Search for the cell housing the specified text and yield its [X, Y] center coordinate. 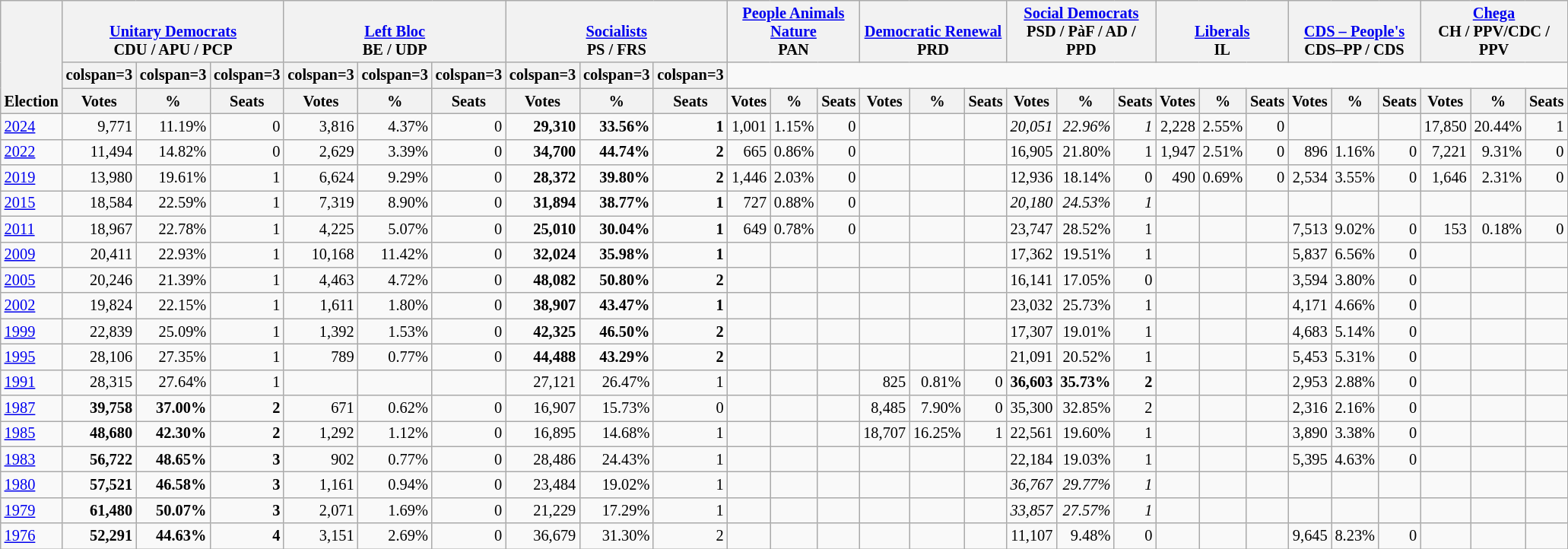
2009 [32, 255]
490 [1177, 178]
3.55% [1355, 178]
28,106 [99, 357]
4 [246, 536]
35.98% [616, 255]
29,310 [543, 126]
14.68% [616, 433]
2005 [32, 280]
4.66% [1355, 306]
1991 [32, 382]
14.82% [173, 152]
31,894 [543, 203]
20,051 [1032, 126]
12,936 [1032, 178]
902 [321, 459]
19.60% [1085, 433]
27.57% [1085, 510]
2,071 [321, 510]
46.58% [173, 484]
4,225 [321, 229]
1,446 [749, 178]
1,001 [749, 126]
4.63% [1355, 459]
21,229 [543, 510]
10,168 [321, 255]
27.64% [173, 382]
37.00% [173, 408]
24.53% [1085, 203]
2.16% [1355, 408]
1.15% [794, 126]
17,850 [1446, 126]
665 [749, 152]
22.15% [173, 306]
22,561 [1032, 433]
LiberalsIL [1222, 31]
25.73% [1085, 306]
20,246 [99, 280]
22,839 [99, 332]
13,980 [99, 178]
1.53% [395, 332]
5.14% [1355, 332]
4,463 [321, 280]
0.69% [1223, 178]
28,486 [543, 459]
31.30% [616, 536]
35.73% [1085, 382]
30.04% [616, 229]
38,907 [543, 306]
2.88% [1355, 382]
8,485 [884, 408]
3.39% [395, 152]
649 [749, 229]
153 [1446, 229]
18,967 [99, 229]
6.56% [1355, 255]
24.43% [616, 459]
1976 [32, 536]
3.38% [1355, 433]
36,679 [543, 536]
42.30% [173, 433]
19.01% [1085, 332]
1999 [32, 332]
18,707 [884, 433]
9,771 [99, 126]
2.55% [1223, 126]
0.88% [794, 203]
22.96% [1085, 126]
28,315 [99, 382]
17.29% [616, 510]
28.52% [1085, 229]
21.39% [173, 280]
16,141 [1032, 280]
825 [884, 382]
25.09% [173, 332]
16,905 [1032, 152]
1.16% [1355, 152]
43.47% [616, 306]
1,392 [321, 332]
44.63% [173, 536]
20.52% [1085, 357]
0.94% [395, 484]
1980 [32, 484]
42,325 [543, 332]
20,411 [99, 255]
18,584 [99, 203]
25,010 [543, 229]
4.37% [395, 126]
3.80% [1355, 280]
5,395 [1309, 459]
896 [1309, 152]
9.31% [1498, 152]
9.02% [1355, 229]
3,594 [1309, 280]
33,857 [1032, 510]
56,722 [99, 459]
52,291 [99, 536]
2015 [32, 203]
19,824 [99, 306]
28,372 [543, 178]
11,107 [1032, 536]
2019 [32, 178]
44.74% [616, 152]
19.51% [1085, 255]
23,032 [1032, 306]
0.18% [1498, 229]
2,316 [1309, 408]
20,180 [1032, 203]
5.31% [1355, 357]
0.86% [794, 152]
18.14% [1085, 178]
17,307 [1032, 332]
1,646 [1446, 178]
8.23% [1355, 536]
1985 [32, 433]
50.07% [173, 510]
9,645 [1309, 536]
27,121 [543, 382]
3,151 [321, 536]
11.42% [395, 255]
48,680 [99, 433]
3,890 [1309, 433]
22.78% [173, 229]
19.03% [1085, 459]
43.29% [616, 357]
35,300 [1032, 408]
20.44% [1498, 126]
23,484 [543, 484]
19.02% [616, 484]
33.56% [616, 126]
48,082 [543, 280]
15.73% [616, 408]
9.29% [395, 178]
2011 [32, 229]
61,480 [99, 510]
1987 [32, 408]
17,362 [1032, 255]
4.72% [395, 280]
38.77% [616, 203]
44,488 [543, 357]
Unitary DemocratsCDU / APU / PCP [173, 31]
1,947 [1177, 152]
1,611 [321, 306]
2.03% [794, 178]
11,494 [99, 152]
17.05% [1085, 280]
Left BlocBE / UDP [395, 31]
2022 [32, 152]
22.93% [173, 255]
32,024 [543, 255]
36,767 [1032, 484]
2,228 [1177, 126]
36,603 [1032, 382]
1,292 [321, 433]
46.50% [616, 332]
16,895 [543, 433]
1.80% [395, 306]
9.48% [1085, 536]
2,534 [1309, 178]
22.59% [173, 203]
4,171 [1309, 306]
1.12% [395, 433]
7.90% [937, 408]
2002 [32, 306]
Social DemocratsPSD / PàF / AD / PPD [1081, 31]
People Animals NaturePAN [794, 31]
7,319 [321, 203]
ChegaCH / PPV/CDC / PPV [1493, 31]
Democratic RenewalPRD [932, 31]
39.80% [616, 178]
0.62% [395, 408]
2.31% [1498, 178]
671 [321, 408]
3,816 [321, 126]
1983 [32, 459]
727 [749, 203]
5,453 [1309, 357]
5,837 [1309, 255]
4,683 [1309, 332]
0.81% [937, 382]
32.85% [1085, 408]
39,758 [99, 408]
16.25% [937, 433]
27.35% [173, 357]
SocialistsPS / FRS [617, 31]
16,907 [543, 408]
2,629 [321, 152]
21,091 [1032, 357]
29.77% [1085, 484]
1.69% [395, 510]
21.80% [1085, 152]
2024 [32, 126]
57,521 [99, 484]
CDS – People'sCDS–PP / CDS [1354, 31]
2.51% [1223, 152]
23,747 [1032, 229]
19.61% [173, 178]
8.90% [395, 203]
2.69% [395, 536]
Election [32, 56]
11.19% [173, 126]
34,700 [543, 152]
1979 [32, 510]
1995 [32, 357]
789 [321, 357]
0.78% [794, 229]
7,221 [1446, 152]
48.65% [173, 459]
2,953 [1309, 382]
50.80% [616, 280]
5.07% [395, 229]
22,184 [1032, 459]
26.47% [616, 382]
6,624 [321, 178]
7,513 [1309, 229]
1,161 [321, 484]
